Scan for the cell matching the given text and deliver its [x, y] coordinate at center. 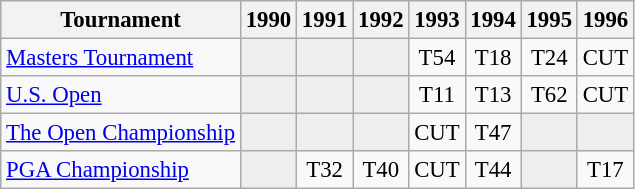
Masters Tournament [121, 58]
1990 [268, 20]
1991 [325, 20]
T24 [549, 58]
T13 [493, 95]
T11 [437, 95]
T44 [493, 170]
1993 [437, 20]
PGA Championship [121, 170]
1992 [381, 20]
Tournament [121, 20]
T40 [381, 170]
T62 [549, 95]
T54 [437, 58]
1996 [605, 20]
T32 [325, 170]
T47 [493, 133]
The Open Championship [121, 133]
T18 [493, 58]
T17 [605, 170]
1995 [549, 20]
U.S. Open [121, 95]
1994 [493, 20]
